Return the [x, y] coordinate for the center point of the cell that contains the specified text.  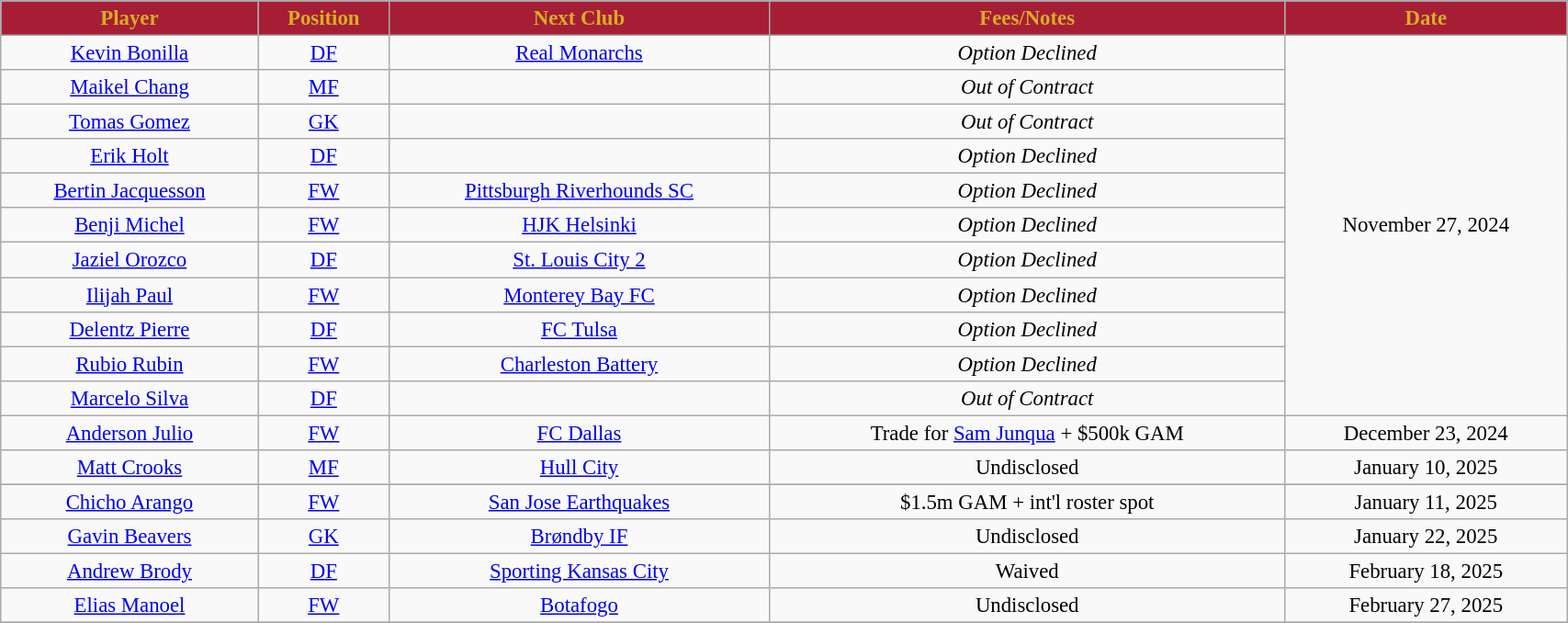
February 18, 2025 [1426, 571]
Real Monarchs [579, 53]
Benji Michel [130, 225]
Next Club [579, 18]
Maikel Chang [130, 87]
January 10, 2025 [1426, 468]
Jaziel Orozco [130, 260]
Chicho Arango [130, 502]
Gavin Beavers [130, 537]
San Jose Earthquakes [579, 502]
February 27, 2025 [1426, 606]
Waived [1027, 571]
January 22, 2025 [1426, 537]
Hull City [579, 468]
Rubio Rubin [130, 364]
Delentz Pierre [130, 329]
Andrew Brody [130, 571]
Bertin Jacquesson [130, 191]
St. Louis City 2 [579, 260]
Kevin Bonilla [130, 53]
Sporting Kansas City [579, 571]
Ilijah Paul [130, 295]
Erik Holt [130, 156]
Tomas Gomez [130, 122]
Anderson Julio [130, 433]
Matt Crooks [130, 468]
Position [323, 18]
HJK Helsinki [579, 225]
Date [1426, 18]
Pittsburgh Riverhounds SC [579, 191]
Charleston Battery [579, 364]
November 27, 2024 [1426, 226]
Trade for Sam Junqua + $500k GAM [1027, 433]
December 23, 2024 [1426, 433]
Player [130, 18]
FC Dallas [579, 433]
January 11, 2025 [1426, 502]
Marcelo Silva [130, 398]
Monterey Bay FC [579, 295]
Fees/Notes [1027, 18]
Elias Manoel [130, 606]
Brøndby IF [579, 537]
FC Tulsa [579, 329]
Botafogo [579, 606]
$1.5m GAM + int'l roster spot [1027, 502]
